Extract the [X, Y] coordinate from the center of the cell holding the provided text.  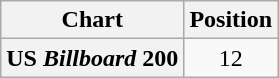
Position [231, 20]
US Billboard 200 [92, 58]
12 [231, 58]
Chart [92, 20]
